Identify which cell holds the provided text, then report its [X, Y] central coordinate. 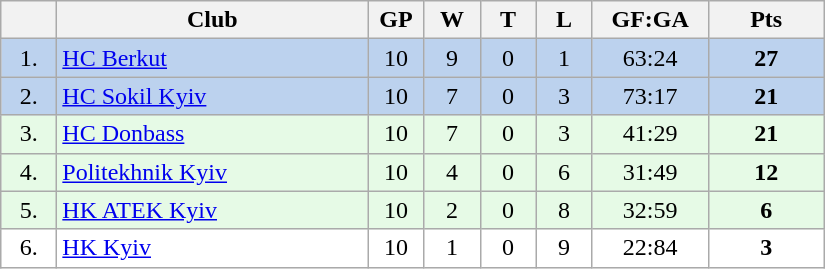
63:24 [650, 58]
GF:GA [650, 20]
5. [29, 210]
L [564, 20]
W [452, 20]
Pts [766, 20]
HC Berkut [212, 58]
8 [564, 210]
T [508, 20]
12 [766, 172]
27 [766, 58]
4 [452, 172]
31:49 [650, 172]
HK ATEK Kyiv [212, 210]
HK Kyiv [212, 248]
GP [396, 20]
HC Donbass [212, 134]
6. [29, 248]
Politekhnik Kyiv [212, 172]
73:17 [650, 96]
22:84 [650, 248]
41:29 [650, 134]
HC Sokil Kyiv [212, 96]
4. [29, 172]
3. [29, 134]
32:59 [650, 210]
2 [452, 210]
2. [29, 96]
1. [29, 58]
Club [212, 20]
